Identify which cell holds the provided text, then report its [x, y] central coordinate. 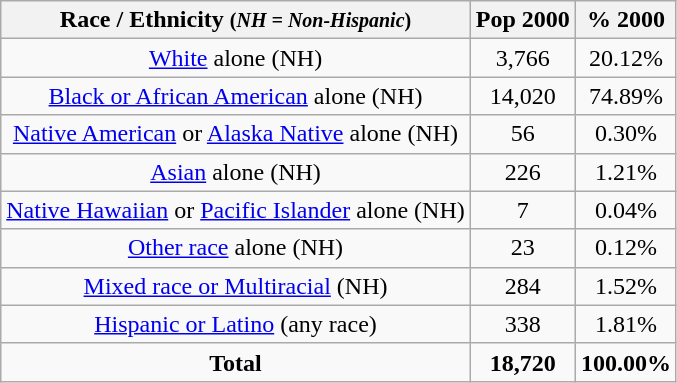
7 [522, 210]
Native Hawaiian or Pacific Islander alone (NH) [236, 210]
0.04% [626, 210]
Black or African American alone (NH) [236, 96]
56 [522, 134]
284 [522, 286]
226 [522, 172]
Hispanic or Latino (any race) [236, 324]
Asian alone (NH) [236, 172]
0.12% [626, 248]
White alone (NH) [236, 58]
74.89% [626, 96]
Native American or Alaska Native alone (NH) [236, 134]
1.52% [626, 286]
23 [522, 248]
Total [236, 362]
1.81% [626, 324]
14,020 [522, 96]
1.21% [626, 172]
18,720 [522, 362]
Race / Ethnicity (NH = Non-Hispanic) [236, 20]
338 [522, 324]
20.12% [626, 58]
Pop 2000 [522, 20]
% 2000 [626, 20]
0.30% [626, 134]
3,766 [522, 58]
Other race alone (NH) [236, 248]
Mixed race or Multiracial (NH) [236, 286]
100.00% [626, 362]
